Capture the cell that displays the provided text and extract its [X, Y] central coordinate. 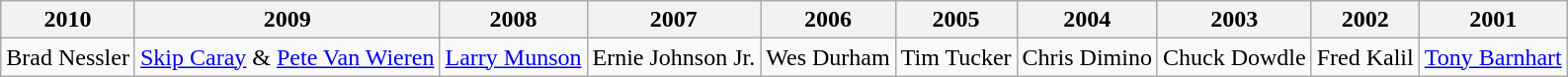
2001 [1493, 20]
Larry Munson [514, 57]
2006 [828, 20]
Wes Durham [828, 57]
2002 [1365, 20]
2007 [674, 20]
2008 [514, 20]
Tony Barnhart [1493, 57]
Ernie Johnson Jr. [674, 57]
2010 [68, 20]
Chuck Dowdle [1234, 57]
2003 [1234, 20]
Fred Kalil [1365, 57]
Tim Tucker [956, 57]
2004 [1087, 20]
2009 [287, 20]
2005 [956, 20]
Brad Nessler [68, 57]
Chris Dimino [1087, 57]
Skip Caray & Pete Van Wieren [287, 57]
